Locate the cell with the specified text and output its (X, Y) center coordinate. 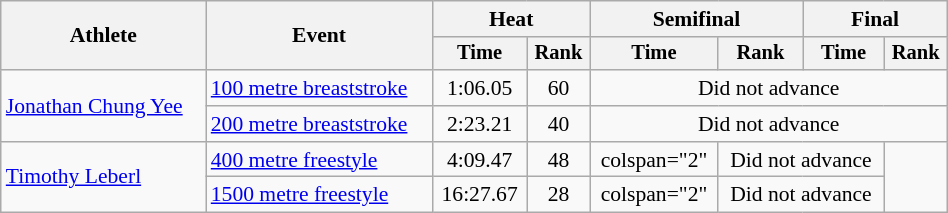
1:06.05 (480, 88)
Final (875, 19)
Event (320, 36)
400 metre freestyle (320, 160)
Athlete (104, 36)
48 (558, 160)
Timothy Leberl (104, 178)
200 metre breaststroke (320, 124)
60 (558, 88)
1500 metre freestyle (320, 195)
Jonathan Chung Yee (104, 106)
Semifinal (696, 19)
2:23.21 (480, 124)
Heat (511, 19)
100 metre breaststroke (320, 88)
16:27.67 (480, 195)
40 (558, 124)
28 (558, 195)
4:09.47 (480, 160)
